For the text-containing cell, return its midpoint in (x, y) coordinate format. 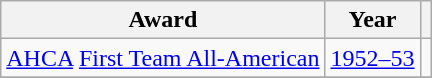
Award (163, 20)
1952–53 (372, 58)
AHCA First Team All-American (163, 58)
Year (372, 20)
